Detect which cell encompasses the target text, then output its [X, Y] center coordinate. 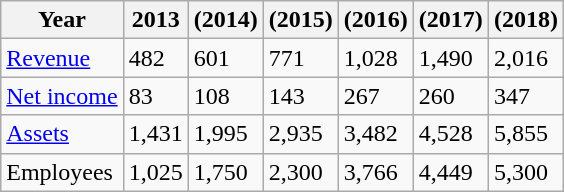
83 [156, 96]
267 [376, 96]
(2016) [376, 20]
1,431 [156, 134]
4,528 [450, 134]
2013 [156, 20]
(2014) [226, 20]
260 [450, 96]
4,449 [450, 172]
Net income [62, 96]
1,750 [226, 172]
Year [62, 20]
5,300 [526, 172]
1,995 [226, 134]
Assets [62, 134]
5,855 [526, 134]
771 [300, 58]
601 [226, 58]
Employees [62, 172]
(2015) [300, 20]
3,482 [376, 134]
347 [526, 96]
482 [156, 58]
2,300 [300, 172]
(2017) [450, 20]
1,025 [156, 172]
Revenue [62, 58]
1,490 [450, 58]
(2018) [526, 20]
108 [226, 96]
143 [300, 96]
2,935 [300, 134]
2,016 [526, 58]
1,028 [376, 58]
3,766 [376, 172]
